Detect which cell encompasses the target text, then output its [X, Y] center coordinate. 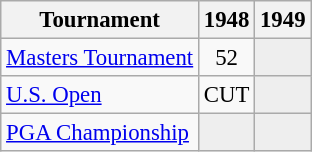
1949 [283, 20]
U.S. Open [100, 95]
PGA Championship [100, 133]
CUT [227, 95]
Tournament [100, 20]
52 [227, 58]
Masters Tournament [100, 58]
1948 [227, 20]
